For the text-containing cell, return its midpoint in [x, y] coordinate format. 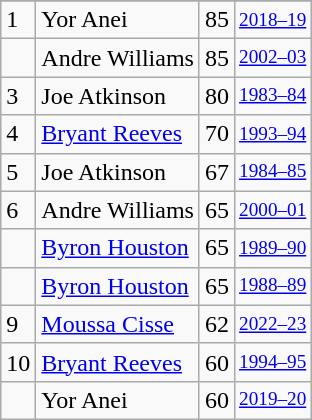
62 [216, 324]
2019–20 [273, 400]
2018–19 [273, 20]
10 [18, 362]
1993–94 [273, 134]
4 [18, 134]
1994–95 [273, 362]
1988–89 [273, 286]
9 [18, 324]
80 [216, 96]
Moussa Cisse [118, 324]
67 [216, 172]
2000–01 [273, 210]
6 [18, 210]
1984–85 [273, 172]
1 [18, 20]
2022–23 [273, 324]
3 [18, 96]
2002–03 [273, 58]
70 [216, 134]
1983–84 [273, 96]
1989–90 [273, 248]
5 [18, 172]
